For the text-containing cell, return its midpoint in [x, y] coordinate format. 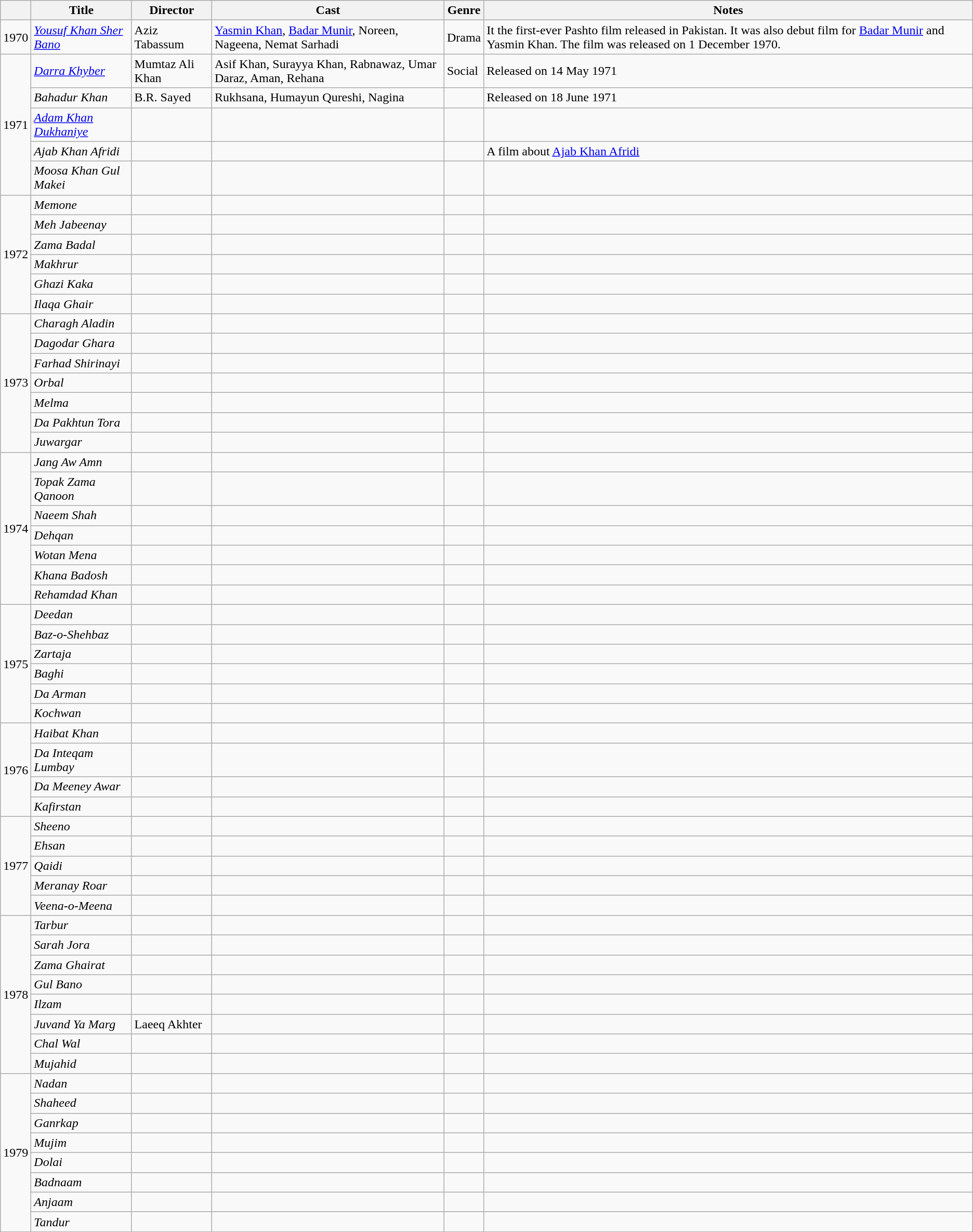
Meranay Roar [81, 885]
Deedan [81, 614]
Veena-o-Meena [81, 905]
Juvand Ya Marg [81, 1024]
1974 [16, 528]
Orbal [81, 383]
Badnaam [81, 1182]
Jang Aw Amn [81, 462]
1977 [16, 866]
Da Inteqam Lumbay [81, 760]
Mujahid [81, 1064]
1976 [16, 770]
Farhad Shirinayi [81, 363]
Notes [728, 10]
Director [172, 10]
Cast [327, 10]
Mumtaz Ali Khan [172, 71]
Laeeq Akhter [172, 1024]
Sheeno [81, 826]
Yasmin Khan, Badar Munir, Noreen, Nageena, Nemat Sarhadi [327, 37]
Dehqan [81, 535]
1971 [16, 125]
Moosa Khan Gul Makei [81, 178]
Gul Bano [81, 985]
Bahadur Khan [81, 98]
Tandur [81, 1222]
Yousuf Khan Sher Bano [81, 37]
Meh Jabeenay [81, 224]
1973 [16, 383]
Title [81, 10]
Memone [81, 205]
Qaidi [81, 866]
Da Meeney Awar [81, 787]
Ghazi Kaka [81, 284]
Aziz Tabassum [172, 37]
Naeem Shah [81, 515]
Zama Badal [81, 244]
Tarbur [81, 925]
Zama Ghairat [81, 965]
Ilaqa Ghair [81, 304]
B.R. Sayed [172, 98]
Chal Wal [81, 1044]
Rukhsana, Humayun Qureshi, Nagina [327, 98]
Asif Khan, Surayya Khan, Rabnawaz, Umar Daraz, Aman, Rehana [327, 71]
Anjaam [81, 1202]
Kafirstan [81, 806]
1975 [16, 664]
Adam Khan Dukhaniye [81, 125]
1978 [16, 994]
Shaheed [81, 1103]
Mujim [81, 1143]
Kochwan [81, 713]
Ilzam [81, 1004]
1970 [16, 37]
Released on 18 June 1971 [728, 98]
Melma [81, 403]
Rehamdad Khan [81, 594]
It the first-ever Pashto film released in Pakistan. It was also debut film for Badar Munir and Yasmin Khan. The film was released on 1 December 1970. [728, 37]
Da Arman [81, 694]
Ganrkap [81, 1123]
Baghi [81, 674]
Sarah Jora [81, 945]
Makhrur [81, 264]
Dagodar Ghara [81, 343]
Ehsan [81, 846]
Haibat Khan [81, 733]
Khana Badosh [81, 575]
Genre [464, 10]
Dolai [81, 1162]
Released on 14 May 1971 [728, 71]
A film about Ajab Khan Afridi [728, 151]
1979 [16, 1152]
Zartaja [81, 654]
Charagh Aladin [81, 324]
Topak Zama Qanoon [81, 488]
Juwargar [81, 442]
Ajab Khan Afridi [81, 151]
Baz-o-Shehbaz [81, 634]
1972 [16, 254]
Wotan Mena [81, 555]
Da Pakhtun Tora [81, 422]
Social [464, 71]
Drama [464, 37]
Nadan [81, 1083]
Darra Khyber [81, 71]
